Capture the cell that displays the provided text and extract its (X, Y) central coordinate. 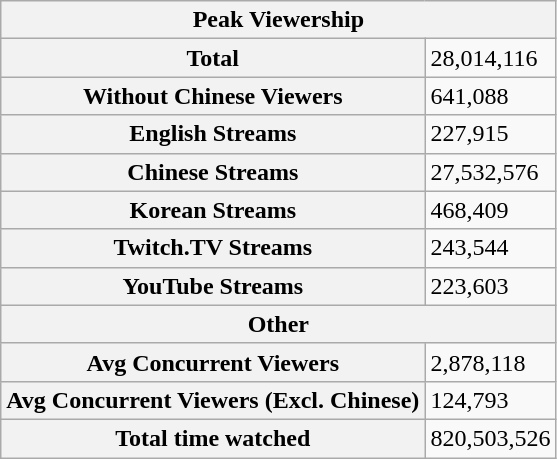
Total (213, 58)
243,544 (490, 248)
Korean Streams (213, 210)
Total time watched (213, 438)
468,409 (490, 210)
Other (278, 324)
Chinese Streams (213, 172)
641,088 (490, 96)
Avg Concurrent Viewers (213, 362)
28,014,116 (490, 58)
227,915 (490, 134)
223,603 (490, 286)
2,878,118 (490, 362)
124,793 (490, 400)
Peak Viewership (278, 20)
Avg Concurrent Viewers (Excl. Chinese) (213, 400)
Without Chinese Viewers (213, 96)
English Streams (213, 134)
Twitch.TV Streams (213, 248)
YouTube Streams (213, 286)
820,503,526 (490, 438)
27,532,576 (490, 172)
